Extract the [x, y] coordinate from the center of the cell holding the provided text.  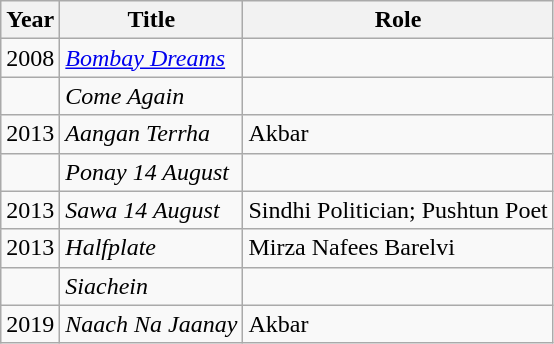
2008 [30, 58]
Sawa 14 August [152, 210]
Sindhi Politician; Pushtun Poet [398, 210]
2019 [30, 324]
Bombay Dreams [152, 58]
Year [30, 20]
Ponay 14 August [152, 172]
Title [152, 20]
Role [398, 20]
Mirza Nafees Barelvi [398, 248]
Aangan Terrha [152, 134]
Siachein [152, 286]
Naach Na Jaanay [152, 324]
Halfplate [152, 248]
Come Again [152, 96]
